Pinpoint the cell where the given text exists, returning its [x, y] midpoint coordinate. 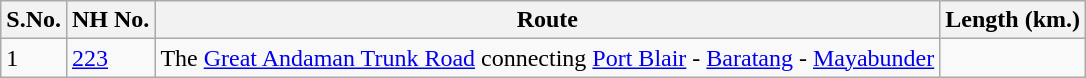
1 [34, 58]
Route [548, 20]
NH No. [110, 20]
The Great Andaman Trunk Road connecting Port Blair - Baratang - Mayabunder [548, 58]
Length (km.) [1013, 20]
S.No. [34, 20]
223 [110, 58]
